Detect which cell encompasses the target text, then output its (X, Y) center coordinate. 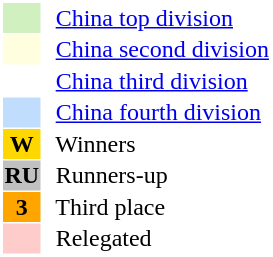
China third division (156, 81)
China fourth division (156, 113)
China second division (156, 49)
W (22, 144)
Third place (156, 207)
Runners-up (156, 175)
China top division (156, 18)
RU (22, 175)
Relegated (156, 239)
Winners (156, 144)
3 (22, 207)
